Locate the cell with the specified text and output its [X, Y] center coordinate. 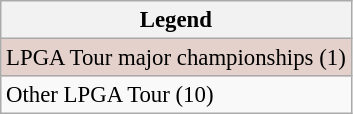
Legend [176, 20]
LPGA Tour major championships (1) [176, 58]
Other LPGA Tour (10) [176, 95]
